Determine the (x, y) coordinate at the center of the cell enclosing the given text.  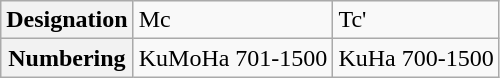
Numbering (67, 58)
Tc' (416, 20)
Designation (67, 20)
KuMoHa 701-1500 (233, 58)
Mc (233, 20)
KuHa 700-1500 (416, 58)
